Output the (x, y) coordinate of the center of the cell containing the given text.  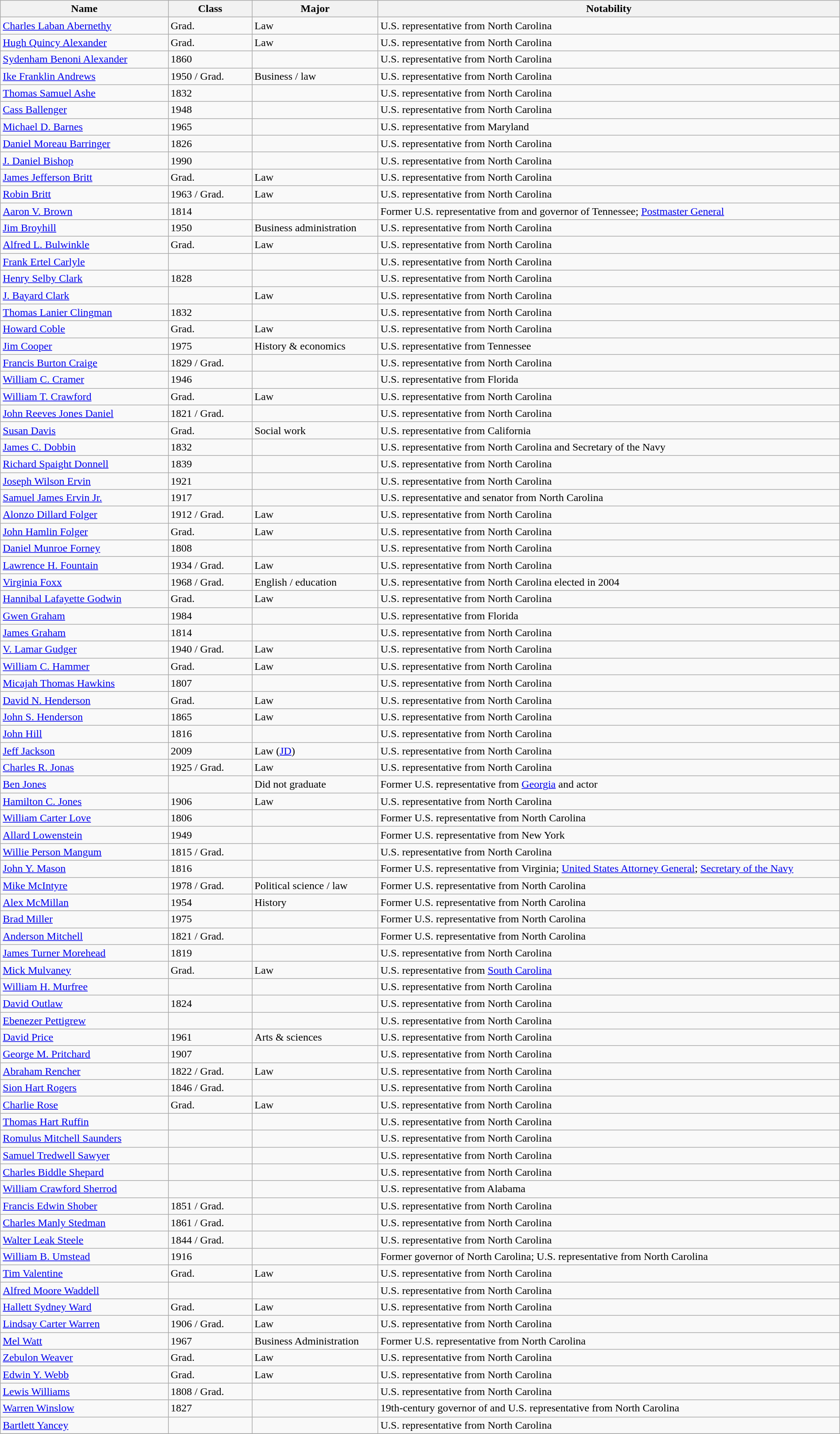
Charles Laban Abernethy (84, 26)
U.S. representative from North Carolina and Secretary of the Navy (609, 447)
U.S. representative from Maryland (609, 127)
Charlie Rose (84, 1105)
Sion Hart Rogers (84, 1088)
1829 / Grad. (210, 363)
George M. Pritchard (84, 1054)
1822 / Grad. (210, 1071)
John Hamlin Folger (84, 532)
Daniel Munroe Forney (84, 548)
William Carter Love (84, 818)
1851 / Grad. (210, 1206)
Thomas Lanier Clingman (84, 312)
William C. Hammer (84, 666)
1846 / Grad. (210, 1088)
David Price (84, 1038)
James C. Dobbin (84, 447)
U.S. representative from Tennessee (609, 346)
1968 / Grad. (210, 582)
Notability (609, 9)
Former U.S. representative from Virginia; United States Attorney General; Secretary of the Navy (609, 869)
Law (JD) (315, 751)
English / education (315, 582)
Tim Valentine (84, 1273)
Business administration (315, 228)
Willie Person Mangum (84, 852)
1828 (210, 279)
Zebulon Weaver (84, 1358)
Jeff Jackson (84, 751)
Alfred Moore Waddell (84, 1290)
1826 (210, 144)
1861 / Grad. (210, 1223)
Alex McMillan (84, 902)
Hallett Sydney Ward (84, 1307)
Mick Mulvaney (84, 970)
Charles Biddle Shepard (84, 1172)
Thomas Samuel Ashe (84, 93)
Michael D. Barnes (84, 127)
U.S. representative from North Carolina elected in 2004 (609, 582)
Mel Watt (84, 1341)
William Crawford Sherrod (84, 1189)
1963 / Grad. (210, 194)
2009 (210, 751)
Sydenham Benoni Alexander (84, 59)
Romulus Mitchell Saunders (84, 1139)
Hamilton C. Jones (84, 801)
1839 (210, 464)
Edwin Y. Webb (84, 1375)
Alfred L. Bulwinkle (84, 245)
1954 (210, 902)
Political science / law (315, 886)
U.S. representative from South Carolina (609, 970)
Robin Britt (84, 194)
U.S. representative from California (609, 430)
Hugh Quincy Alexander (84, 43)
Warren Winslow (84, 1408)
Allard Lowenstein (84, 835)
Samuel James Ervin Jr. (84, 498)
1916 (210, 1256)
1967 (210, 1341)
Former U.S. representative from Georgia and actor (609, 785)
1912 / Grad. (210, 515)
1949 (210, 835)
William T. Crawford (84, 396)
James Graham (84, 633)
Anderson Mitchell (84, 936)
Ebenezer Pettigrew (84, 1020)
Arts & sciences (315, 1038)
1815 / Grad. (210, 852)
1907 (210, 1054)
U.S. representative and senator from North Carolina (609, 498)
John Hill (84, 734)
James Turner Morehead (84, 953)
Francis Burton Craige (84, 363)
Hannibal Lafayette Godwin (84, 599)
1860 (210, 59)
1950 / Grad. (210, 76)
Cass Ballenger (84, 110)
1917 (210, 498)
1961 (210, 1038)
Bartlett Yancey (84, 1425)
Francis Edwin Shober (84, 1206)
John Reeves Jones Daniel (84, 413)
Aaron V. Brown (84, 211)
John Y. Mason (84, 869)
Charles R. Jonas (84, 768)
Daniel Moreau Barringer (84, 144)
William B. Umstead (84, 1256)
Ben Jones (84, 785)
James Jefferson Britt (84, 177)
1946 (210, 380)
Gwen Graham (84, 616)
Walter Leak Steele (84, 1240)
1819 (210, 953)
1948 (210, 110)
Henry Selby Clark (84, 279)
Mike McIntyre (84, 886)
1806 (210, 818)
1921 (210, 481)
Frank Ertel Carlyle (84, 262)
Name (84, 9)
Brad Miller (84, 919)
Micajah Thomas Hawkins (84, 683)
1906 / Grad. (210, 1324)
Former governor of North Carolina; U.S. representative from North Carolina (609, 1256)
19th-century governor of and U.S. representative from North Carolina (609, 1408)
Alonzo Dillard Folger (84, 515)
Class (210, 9)
Lawrence H. Fountain (84, 565)
Social work (315, 430)
Abraham Rencher (84, 1071)
Business Administration (315, 1341)
1808 / Grad. (210, 1391)
1978 / Grad. (210, 886)
Thomas Hart Ruffin (84, 1122)
Major (315, 9)
David Outlaw (84, 1003)
1824 (210, 1003)
Lindsay Carter Warren (84, 1324)
1990 (210, 160)
Charles Manly Stedman (84, 1223)
John S. Henderson (84, 717)
Samuel Tredwell Sawyer (84, 1155)
David N. Henderson (84, 700)
1827 (210, 1408)
Virginia Foxx (84, 582)
Howard Coble (84, 329)
Ike Franklin Andrews (84, 76)
1808 (210, 548)
J. Daniel Bishop (84, 160)
J. Bayard Clark (84, 295)
Jim Cooper (84, 346)
History & economics (315, 346)
V. Lamar Gudger (84, 649)
William C. Cramer (84, 380)
1950 (210, 228)
Lewis Williams (84, 1391)
1807 (210, 683)
Jim Broyhill (84, 228)
Former U.S. representative from and governor of Tennessee; Postmaster General (609, 211)
Former U.S. representative from New York (609, 835)
1965 (210, 127)
History (315, 902)
Did not graduate (315, 785)
Joseph Wilson Ervin (84, 481)
Richard Spaight Donnell (84, 464)
1844 / Grad. (210, 1240)
1934 / Grad. (210, 565)
1865 (210, 717)
1984 (210, 616)
1925 / Grad. (210, 768)
William H. Murfree (84, 987)
U.S. representative from Alabama (609, 1189)
1940 / Grad. (210, 649)
Business / law (315, 76)
1906 (210, 801)
Susan Davis (84, 430)
